Locate the cell with the specified text and output its [x, y] center coordinate. 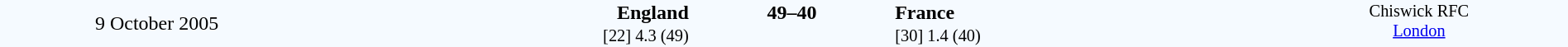
England [501, 12]
Chiswick RFCLondon [1419, 23]
France [1082, 12]
[22] 4.3 (49) [501, 36]
49–40 [791, 12]
[30] 1.4 (40) [1082, 36]
9 October 2005 [157, 23]
